Scan for the cell matching the given text and deliver its [x, y] coordinate at center. 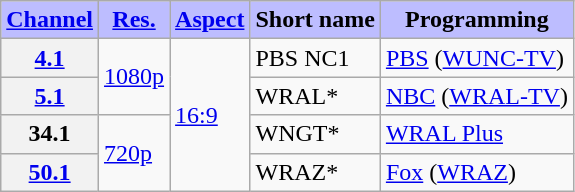
PBS (WUNC-TV) [476, 58]
5.1 [50, 96]
WRAZ* [315, 172]
34.1 [50, 134]
WRAL* [315, 96]
720p [134, 153]
WRAL Plus [476, 134]
1080p [134, 77]
NBC (WRAL-TV) [476, 96]
4.1 [50, 58]
WNGT* [315, 134]
PBS NC1 [315, 58]
Programming [476, 20]
Aspect [210, 20]
16:9 [210, 115]
Fox (WRAZ) [476, 172]
Channel [50, 20]
Short name [315, 20]
Res. [134, 20]
50.1 [50, 172]
